Return (x, y) of the center of cell containing provided text 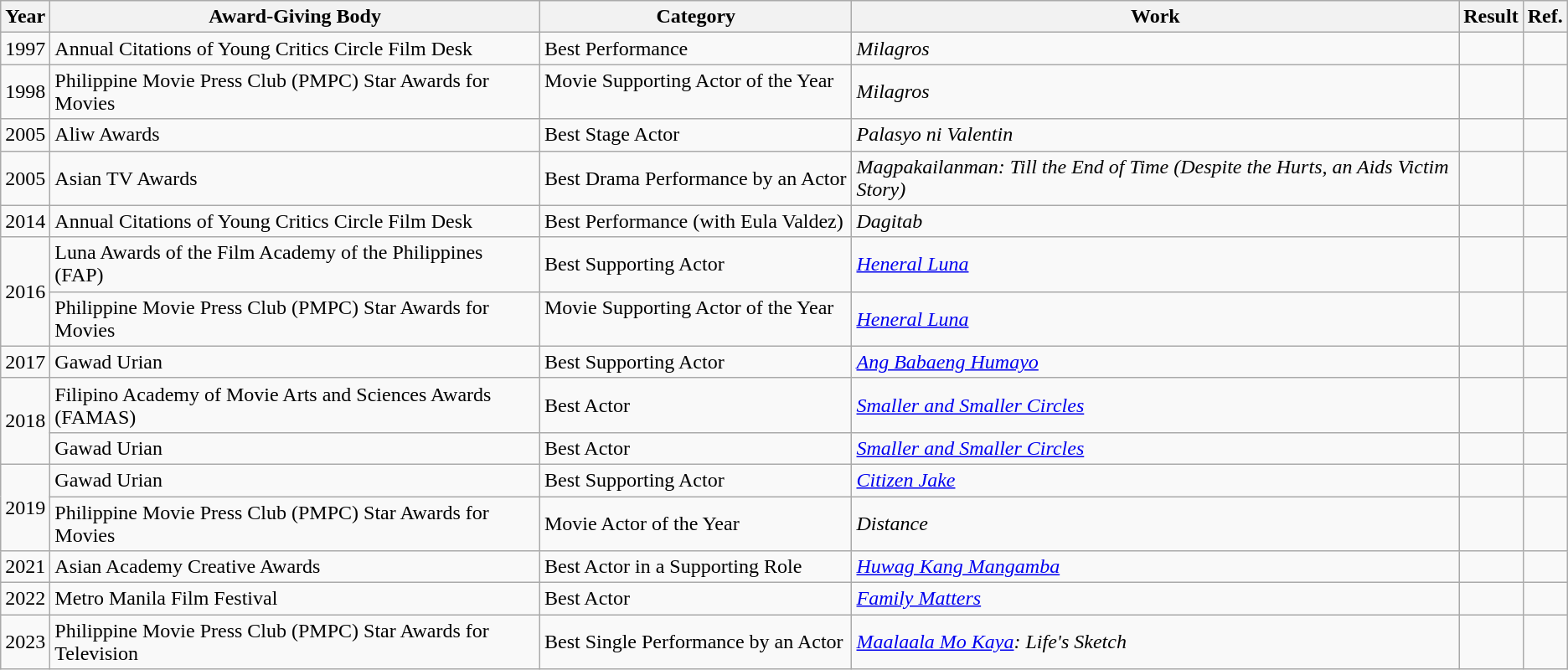
2022 (25, 599)
Distance (1156, 523)
Best Stage Actor (695, 135)
2017 (25, 362)
Magpakailanman: Till the End of Time (Despite the Hurts, an Aids Victim Story) (1156, 178)
2019 (25, 508)
Maalaala Mo Kaya: Life's Sketch (1156, 642)
Dagitab (1156, 221)
Award-Giving Body (295, 17)
Family Matters (1156, 599)
Best Performance (with Eula Valdez) (695, 221)
Category (695, 17)
2021 (25, 567)
2018 (25, 420)
Citizen Jake (1156, 480)
Best Drama Performance by an Actor (695, 178)
2016 (25, 291)
Work (1156, 17)
Metro Manila Film Festival (295, 599)
2023 (25, 642)
Philippine Movie Press Club (PMPC) Star Awards for Television (295, 642)
Ang Babaeng Humayo (1156, 362)
Palasyo ni Valentin (1156, 135)
Aliw Awards (295, 135)
Luna Awards of the Film Academy of the Philippines (FAP) (295, 265)
Best Actor in a Supporting Role (695, 567)
Movie Actor of the Year (695, 523)
Year (25, 17)
Best Single Performance by an Actor (695, 642)
Asian TV Awards (295, 178)
Huwag Kang Mangamba (1156, 567)
Best Performance (695, 49)
1997 (25, 49)
Filipino Academy of Movie Arts and Sciences Awards (FAMAS) (295, 405)
2014 (25, 221)
Result (1491, 17)
Ref. (1545, 17)
Asian Academy Creative Awards (295, 567)
1998 (25, 92)
